Identify which cell holds the provided text, then report its (X, Y) central coordinate. 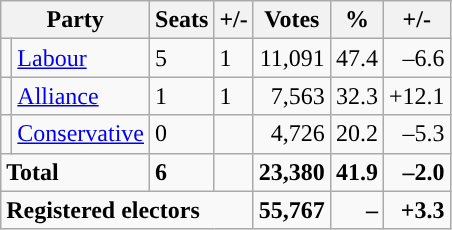
47.4 (356, 58)
Registered electors (128, 210)
6 (182, 172)
– (356, 210)
5 (182, 58)
0 (182, 134)
55,767 (292, 210)
Alliance (81, 96)
23,380 (292, 172)
32.3 (356, 96)
11,091 (292, 58)
+12.1 (416, 96)
Conservative (81, 134)
Seats (182, 20)
20.2 (356, 134)
–2.0 (416, 172)
41.9 (356, 172)
–5.3 (416, 134)
Labour (81, 58)
% (356, 20)
–6.6 (416, 58)
4,726 (292, 134)
7,563 (292, 96)
Party (76, 20)
+3.3 (416, 210)
Total (76, 172)
Votes (292, 20)
